Determine the (x, y) coordinate at the center of the cell enclosing the given text.  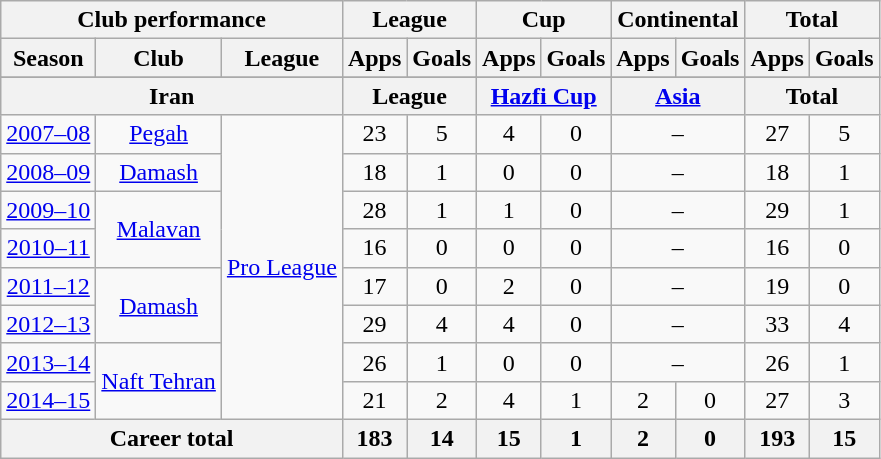
21 (374, 400)
2011–12 (48, 286)
19 (777, 286)
33 (777, 324)
Pro League (282, 267)
Pegah (159, 134)
23 (374, 134)
2007–08 (48, 134)
14 (442, 438)
2014–15 (48, 400)
Career total (172, 438)
Iran (172, 96)
Naft Tehran (159, 381)
193 (777, 438)
28 (374, 210)
Continental (678, 20)
17 (374, 286)
2009–10 (48, 210)
2010–11 (48, 248)
183 (374, 438)
Cup (544, 20)
2012–13 (48, 324)
Season (48, 58)
2008–09 (48, 172)
Hazfi Cup (544, 96)
3 (844, 400)
Club performance (172, 20)
Club (159, 58)
2013–14 (48, 362)
Malavan (159, 229)
Asia (678, 96)
